Capture the cell that displays the provided text and extract its (x, y) central coordinate. 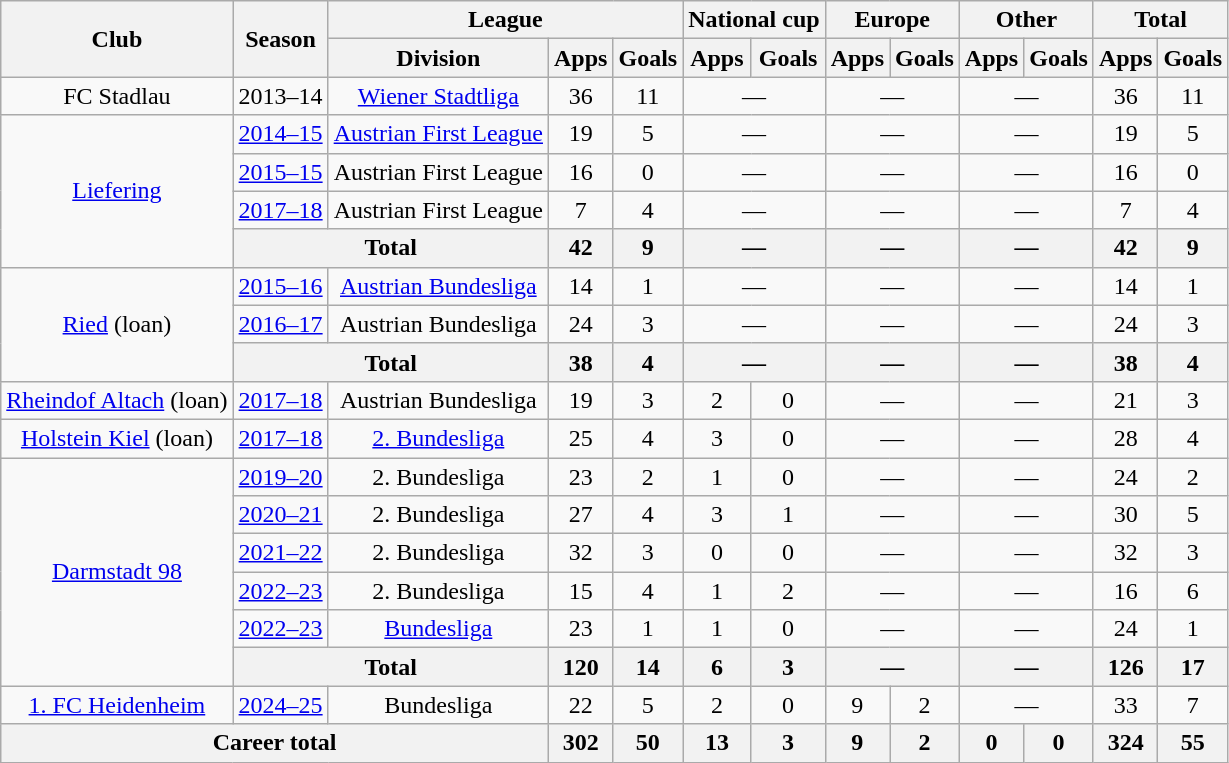
2020–21 (280, 515)
Holstein Kiel (loan) (117, 438)
Other (1026, 20)
2024–25 (280, 705)
Liefering (117, 191)
33 (1125, 705)
Darmstadt 98 (117, 572)
302 (581, 743)
21 (1125, 400)
Wiener Stadtliga (438, 96)
126 (1125, 667)
2019–20 (280, 477)
22 (581, 705)
2016–17 (280, 324)
2013–14 (280, 96)
League (506, 20)
Ried (loan) (117, 324)
Division (438, 58)
324 (1125, 743)
2015–16 (280, 286)
28 (1125, 438)
2015–15 (280, 172)
Club (117, 39)
30 (1125, 515)
Rheindof Altach (loan) (117, 400)
Career total (275, 743)
Europe (892, 20)
Season (280, 39)
National cup (754, 20)
17 (1193, 667)
FC Stadlau (117, 96)
2014–15 (280, 134)
2021–22 (280, 553)
25 (581, 438)
1. FC Heidenheim (117, 705)
55 (1193, 743)
120 (581, 667)
27 (581, 515)
15 (581, 591)
13 (717, 743)
50 (648, 743)
